Capture the cell that displays the provided text and extract its (x, y) central coordinate. 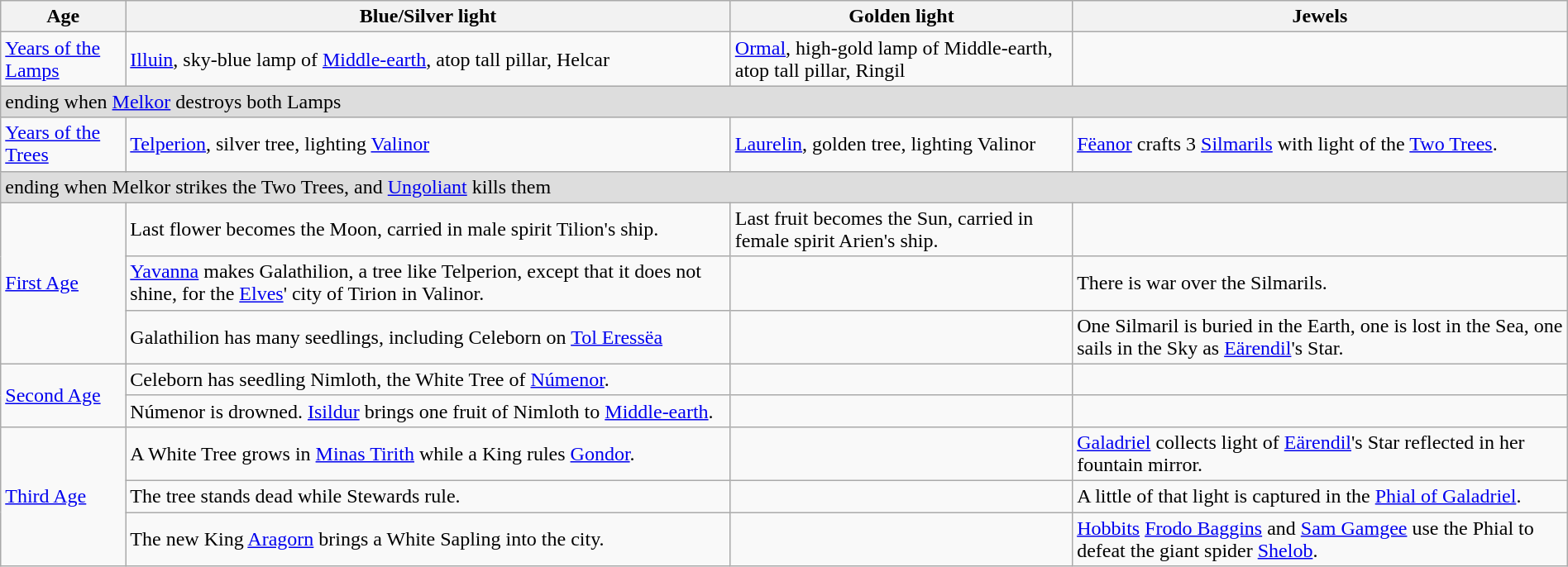
Last fruit becomes the Sun, carried in female spirit Arien's ship. (901, 230)
Hobbits Frodo Baggins and Sam Gamgee use the Phial to defeat the giant spider Shelob. (1320, 539)
Last flower becomes the Moon, carried in male spirit Tilion's ship. (428, 230)
There is war over the Silmarils. (1320, 283)
A White Tree grows in Minas Tirith while a King rules Gondor. (428, 453)
Jewels (1320, 17)
Second Age (63, 395)
One Silmaril is buried in the Earth, one is lost in the Sea, one sails in the Sky as Eärendil's Star. (1320, 337)
Galathilion has many seedlings, including Celeborn on Tol Eressëa (428, 337)
The new King Aragorn brings a White Sapling into the city. (428, 539)
Telperion, silver tree, lighting Valinor (428, 144)
Golden light (901, 17)
Celeborn has seedling Nimloth, the White Tree of Númenor. (428, 379)
First Age (63, 283)
Third Age (63, 496)
Yavanna makes Galathilion, a tree like Telperion, except that it does not shine, for the Elves' city of Tirion in Valinor. (428, 283)
Laurelin, golden tree, lighting Valinor (901, 144)
Blue/Silver light (428, 17)
Age (63, 17)
Ormal, high-gold lamp of Middle-earth, atop tall pillar, Ringil (901, 60)
A little of that light is captured in the Phial of Galadriel. (1320, 496)
Years of the Trees (63, 144)
Galadriel collects light of Eärendil's Star reflected in her fountain mirror. (1320, 453)
ending when Melkor strikes the Two Trees, and Ungoliant kills them (784, 187)
Fëanor crafts 3 Silmarils with light of the Two Trees. (1320, 144)
Númenor is drowned. Isildur brings one fruit of Nimloth to Middle-earth. (428, 411)
Illuin, sky-blue lamp of Middle-earth, atop tall pillar, Helcar (428, 60)
ending when Melkor destroys both Lamps (784, 102)
Years of the Lamps (63, 60)
The tree stands dead while Stewards rule. (428, 496)
